Pinpoint the cell where the given text exists, returning its [x, y] midpoint coordinate. 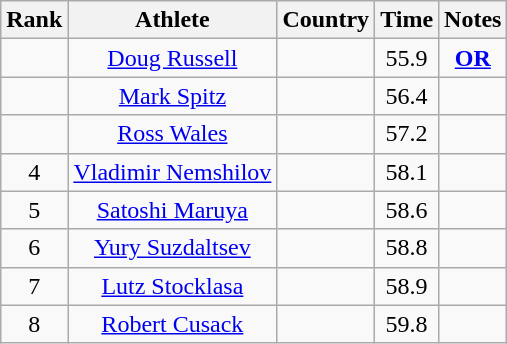
OR [473, 58]
Country [326, 20]
Robert Cusack [172, 324]
7 [34, 286]
4 [34, 172]
Vladimir Nemshilov [172, 172]
58.8 [407, 248]
5 [34, 210]
Athlete [172, 20]
Time [407, 20]
59.8 [407, 324]
Doug Russell [172, 58]
58.9 [407, 286]
Notes [473, 20]
58.6 [407, 210]
55.9 [407, 58]
56.4 [407, 96]
Yury Suzdaltsev [172, 248]
58.1 [407, 172]
Rank [34, 20]
6 [34, 248]
Mark Spitz [172, 96]
8 [34, 324]
Satoshi Maruya [172, 210]
Ross Wales [172, 134]
Lutz Stocklasa [172, 286]
57.2 [407, 134]
